Find where the given text appears and provide that cell's center as [X, Y] coordinate. 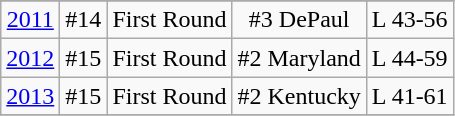
#14 [84, 20]
L 41-61 [410, 96]
2012 [30, 58]
#3 DePaul [299, 20]
L 44-59 [410, 58]
2011 [30, 20]
2013 [30, 96]
#2 Kentucky [299, 96]
#2 Maryland [299, 58]
L 43-56 [410, 20]
